Scan for the cell matching the given text and deliver its [x, y] coordinate at center. 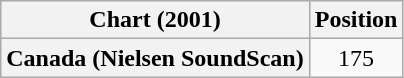
Position [356, 20]
175 [356, 58]
Chart (2001) [155, 20]
Canada (Nielsen SoundScan) [155, 58]
